Search for the cell housing the specified text and yield its [X, Y] center coordinate. 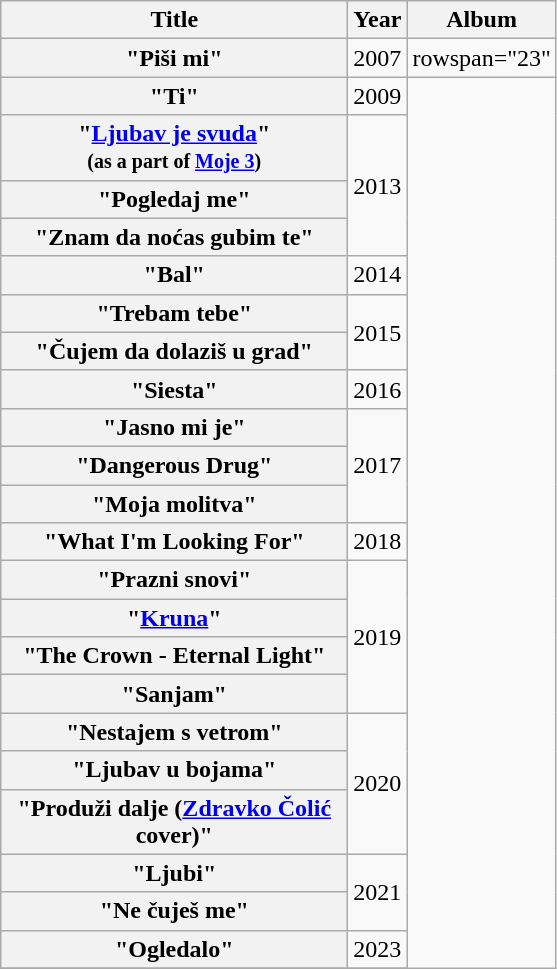
"Ljubav je svuda"(as a part of Moje 3) [174, 148]
"Trebam tebe" [174, 313]
"Ljubav u bojama" [174, 770]
"Ti" [174, 96]
"Jasno mi je" [174, 427]
2009 [378, 96]
Title [174, 20]
2023 [378, 949]
"Bal" [174, 275]
Album [482, 20]
"Sanjam" [174, 694]
2014 [378, 275]
"Dangerous Drug" [174, 465]
"Ne čuješ me" [174, 911]
2013 [378, 186]
"What I'm Looking For" [174, 542]
"Moja molitva" [174, 503]
2017 [378, 465]
2020 [378, 784]
"Siesta" [174, 389]
2021 [378, 892]
2007 [378, 58]
"Kruna" [174, 618]
"Prazni snovi" [174, 580]
2015 [378, 332]
2019 [378, 637]
2016 [378, 389]
"Ljubi" [174, 873]
"Nestajem s vetrom" [174, 732]
"Ogledalo" [174, 949]
"Znam da noćas gubim te" [174, 237]
rowspan="23" [482, 58]
"Pogledaj me" [174, 199]
2018 [378, 542]
"Piši mi" [174, 58]
"Čujem da dolaziš u grad" [174, 351]
"Produži dalje (Zdravko Čolić cover)" [174, 822]
Year [378, 20]
"The Crown - Eternal Light" [174, 656]
